Pinpoint the cell where the given text exists, returning its [x, y] midpoint coordinate. 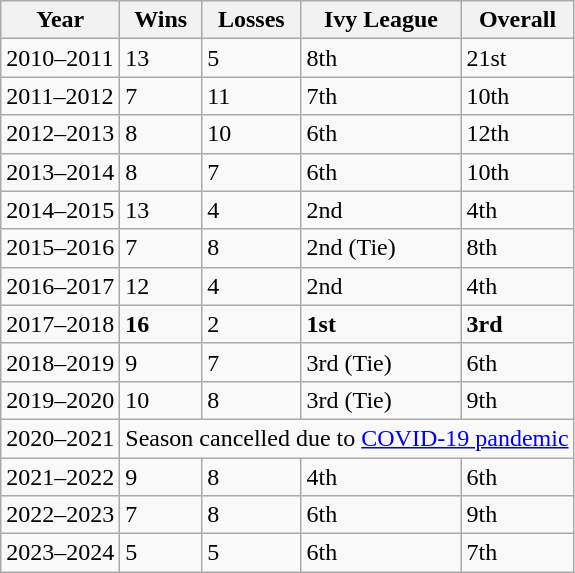
2010–2011 [60, 58]
2 [252, 324]
2022–2023 [60, 515]
2015–2016 [60, 248]
3rd [518, 324]
11 [252, 96]
2013–2014 [60, 172]
2012–2013 [60, 134]
Ivy League [381, 20]
21st [518, 58]
Losses [252, 20]
2021–2022 [60, 477]
2014–2015 [60, 210]
2020–2021 [60, 438]
Overall [518, 20]
12th [518, 134]
2017–2018 [60, 324]
12 [161, 286]
2019–2020 [60, 400]
Season cancelled due to COVID-19 pandemic [347, 438]
Wins [161, 20]
2016–2017 [60, 286]
2011–2012 [60, 96]
1st [381, 324]
Year [60, 20]
16 [161, 324]
2018–2019 [60, 362]
2023–2024 [60, 553]
2nd (Tie) [381, 248]
